Capture the cell that displays the provided text and extract its [X, Y] central coordinate. 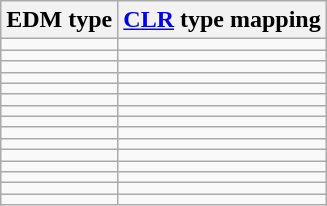
EDM type [60, 20]
CLR type mapping [222, 20]
